Output the (x, y) coordinate of the center of the cell containing the given text.  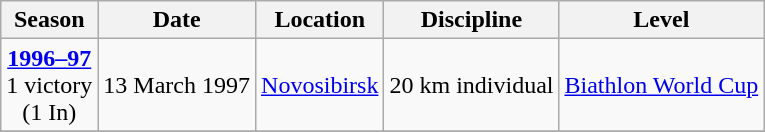
Discipline (472, 20)
20 km individual (472, 85)
13 March 1997 (177, 85)
Location (320, 20)
Date (177, 20)
Season (50, 20)
Biathlon World Cup (662, 85)
1996–97 1 victory (1 In) (50, 85)
Novosibirsk (320, 85)
Level (662, 20)
